Locate the cell with the specified text and output its (x, y) center coordinate. 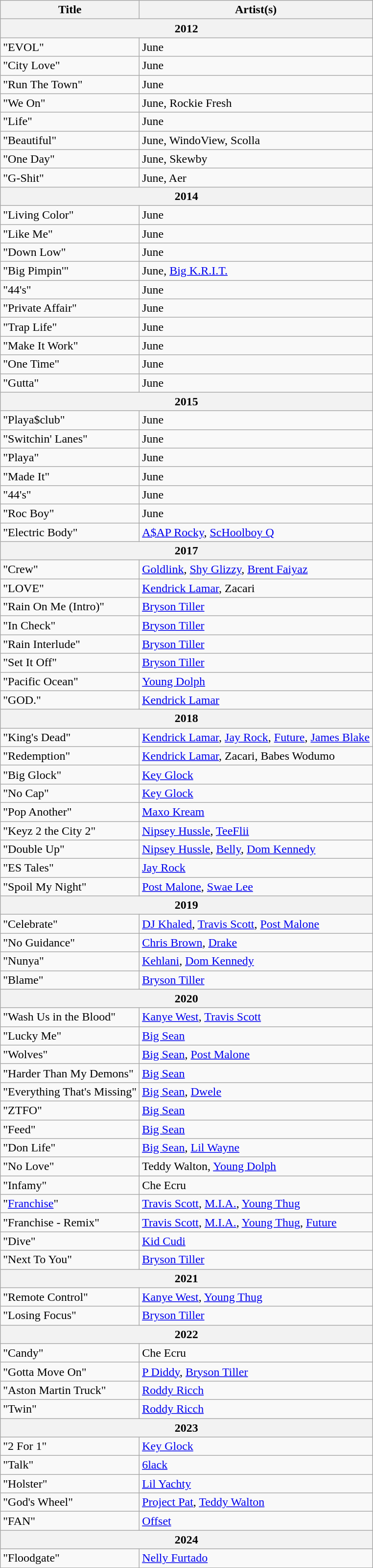
June, Aer (256, 177)
2024 (186, 1540)
"Franchise" (70, 1204)
Nelly Furtado (256, 1558)
2018 (186, 719)
"LOVE" (70, 588)
"We On" (70, 103)
Nipsey Hussle, TeeFlii (256, 831)
"Remote Control" (70, 1297)
"Switchin' Lanes" (70, 439)
"Big Glock" (70, 774)
Kanye West, Young Thug (256, 1297)
Goldlink, Shy Glizzy, Brent Faiyaz (256, 570)
"Pop Another" (70, 812)
"Talk" (70, 1465)
"Losing Focus" (70, 1316)
"EVOL" (70, 47)
"Gutta" (70, 383)
"Wolves" (70, 1054)
"Rain Interlude" (70, 644)
"Don Life" (70, 1148)
June, Rockie Fresh (256, 103)
June, Big K.R.I.T. (256, 271)
"No Cap" (70, 793)
"Make It Work" (70, 346)
"No Love" (70, 1167)
"God's Wheel" (70, 1502)
A$AP Rocky, ScHoolboy Q (256, 532)
"Made It" (70, 476)
Kid Cudi (256, 1241)
Kanye West, Travis Scott (256, 1017)
"Harder Than My Demons" (70, 1073)
"Infamy" (70, 1185)
"FAN" (70, 1521)
"Wash Us in the Blood" (70, 1017)
"Holster" (70, 1484)
"Everything That's Missing" (70, 1092)
2015 (186, 401)
"Living Color" (70, 215)
Jay Rock (256, 868)
Big Sean, Post Malone (256, 1054)
"Private Affair" (70, 308)
"City Love" (70, 66)
"Lucky Me" (70, 1036)
"Rain On Me (Intro)" (70, 607)
Maxo Kream (256, 812)
June, Skewby (256, 159)
"No Guidance" (70, 943)
Title (70, 10)
"Floodgate" (70, 1558)
"Twin" (70, 1409)
"Trap Life" (70, 327)
"Candy" (70, 1353)
"Celebrate" (70, 924)
"Electric Body" (70, 532)
"Playa$club" (70, 420)
"Dive" (70, 1241)
6lack (256, 1465)
Teddy Walton, Young Dolph (256, 1167)
"G-Shit" (70, 177)
"2 For 1" (70, 1446)
"Crew" (70, 570)
P Diddy, Bryson Tiller (256, 1371)
"Playa" (70, 457)
"Gotta Move On" (70, 1371)
"Franchise - Remix" (70, 1222)
2023 (186, 1428)
Travis Scott, M.I.A., Young Thug (256, 1204)
"Pacific Ocean" (70, 681)
"Roc Boy" (70, 513)
June, WindoView, Scolla (256, 140)
"Redemption" (70, 756)
DJ Khaled, Travis Scott, Post Malone (256, 924)
"Beautiful" (70, 140)
"Spoil My Night" (70, 887)
2022 (186, 1334)
Travis Scott, M.I.A., Young Thug, Future (256, 1222)
"Big Pimpin'" (70, 271)
Young Dolph (256, 681)
2014 (186, 196)
Big Sean, Lil Wayne (256, 1148)
Post Malone, Swae Lee (256, 887)
"ES Tales" (70, 868)
Offset (256, 1521)
"Double Up" (70, 849)
"Feed" (70, 1129)
Big Sean, Dwele (256, 1092)
"Aston Martin Truck" (70, 1390)
Kendrick Lamar, Zacari (256, 588)
"Life" (70, 122)
"In Check" (70, 625)
2019 (186, 905)
"ZTFO" (70, 1110)
Kendrick Lamar, Zacari, Babes Wodumo (256, 756)
Artist(s) (256, 10)
"Next To You" (70, 1260)
Kendrick Lamar (256, 700)
Chris Brown, Drake (256, 943)
"Set It Off" (70, 663)
"One Time" (70, 364)
Kendrick Lamar, Jay Rock, Future, James Blake (256, 737)
"Like Me" (70, 234)
2012 (186, 28)
2017 (186, 551)
"Keyz 2 the City 2" (70, 831)
2021 (186, 1278)
"Down Low" (70, 252)
"Blame" (70, 980)
2020 (186, 998)
"GOD." (70, 700)
Kehlani, Dom Kennedy (256, 961)
"King's Dead" (70, 737)
Lil Yachty (256, 1484)
"One Day" (70, 159)
"Run The Town" (70, 84)
"Nunya" (70, 961)
Nipsey Hussle, Belly, Dom Kennedy (256, 849)
Project Pat, Teddy Walton (256, 1502)
